Capture the cell that displays the provided text and extract its [X, Y] central coordinate. 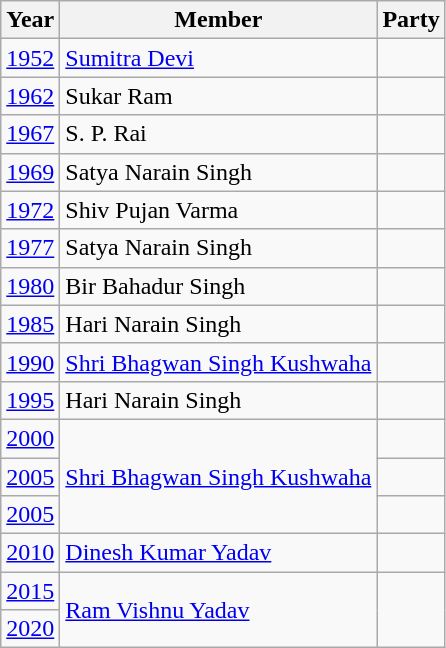
1977 [30, 248]
1995 [30, 400]
1967 [30, 134]
1962 [30, 96]
Member [218, 20]
2000 [30, 438]
Sumitra Devi [218, 58]
2015 [30, 591]
Party [411, 20]
Bir Bahadur Singh [218, 286]
S. P. Rai [218, 134]
1969 [30, 172]
1980 [30, 286]
2010 [30, 553]
1952 [30, 58]
1985 [30, 324]
Ram Vishnu Yadav [218, 610]
2020 [30, 629]
Shiv Pujan Varma [218, 210]
Sukar Ram [218, 96]
Dinesh Kumar Yadav [218, 553]
1990 [30, 362]
1972 [30, 210]
Year [30, 20]
